Return (X, Y) of the center of cell containing provided text 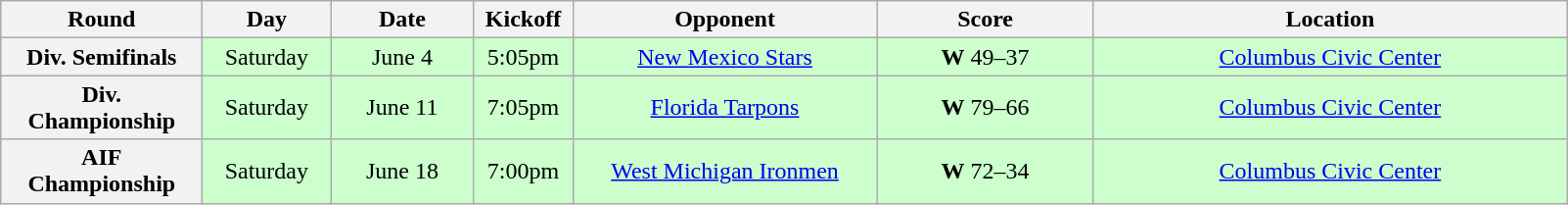
Score (985, 20)
7:00pm (523, 171)
Div. Championship (102, 108)
W 72–34 (985, 171)
Day (266, 20)
W 79–66 (985, 108)
AIF Championship (102, 171)
June 18 (402, 171)
June 11 (402, 108)
Div. Semifinals (102, 57)
New Mexico Stars (724, 57)
June 4 (402, 57)
Round (102, 20)
5:05pm (523, 57)
Kickoff (523, 20)
7:05pm (523, 108)
West Michigan Ironmen (724, 171)
Opponent (724, 20)
W 49–37 (985, 57)
Date (402, 20)
Florida Tarpons (724, 108)
Location (1330, 20)
